Return (X, Y) of the center of cell containing provided text 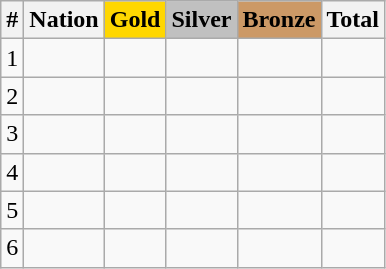
Nation (64, 20)
Total (353, 20)
1 (12, 58)
Silver (202, 20)
4 (12, 172)
6 (12, 248)
Bronze (279, 20)
3 (12, 134)
# (12, 20)
Gold (135, 20)
2 (12, 96)
5 (12, 210)
